From the cell containing the given text, extract its center point as (x, y) coordinate. 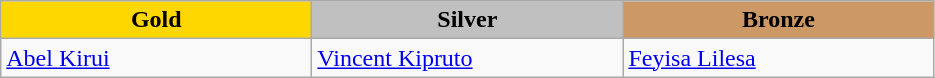
Gold (156, 20)
Abel Kirui (156, 58)
Bronze (778, 20)
Vincent Kipruto (468, 58)
Feyisa Lilesa (778, 58)
Silver (468, 20)
